Pinpoint the cell where the given text exists, returning its (x, y) midpoint coordinate. 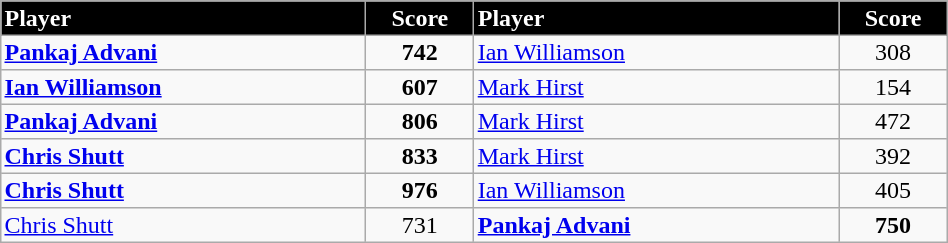
731 (420, 225)
750 (893, 225)
154 (893, 87)
976 (420, 190)
806 (420, 121)
833 (420, 156)
308 (893, 52)
742 (420, 52)
392 (893, 156)
607 (420, 87)
405 (893, 190)
472 (893, 121)
